Search for the cell housing the specified text and yield its (x, y) center coordinate. 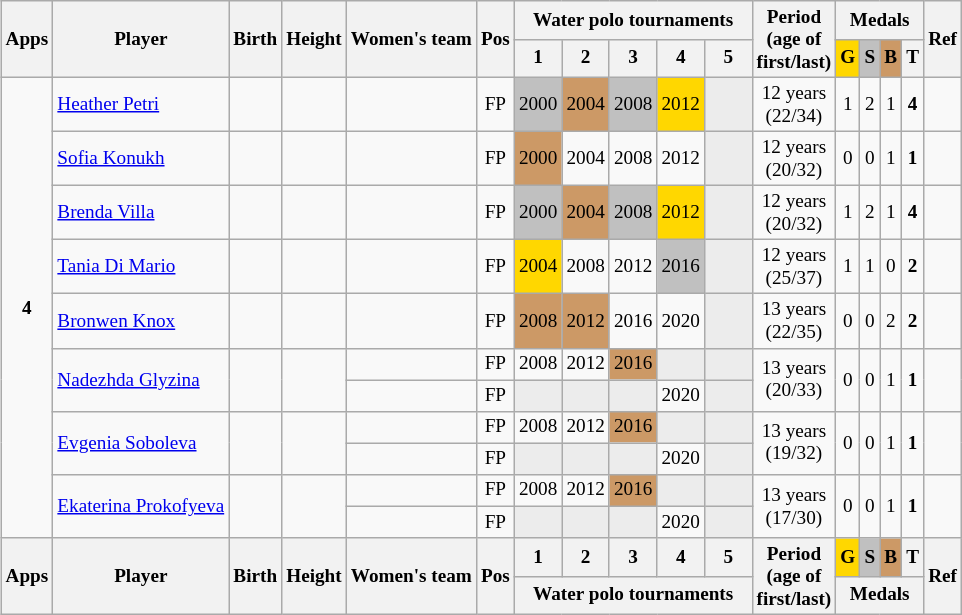
Heather Petri (141, 104)
13 years(17/30) (794, 506)
Ekaterina Prokofyeva (141, 506)
Bronwen Knox (141, 321)
Tania Di Mario (141, 267)
Nadezhda Glyzina (141, 380)
13 years(22/35) (794, 321)
13 years(20/33) (794, 380)
12 years(25/37) (794, 267)
Evgenia Soboleva (141, 442)
12 years(22/34) (794, 104)
13 years(19/32) (794, 442)
Brenda Villa (141, 212)
Sofia Konukh (141, 158)
